Provide the (x, y) coordinate of the cell's center where the given text is located.  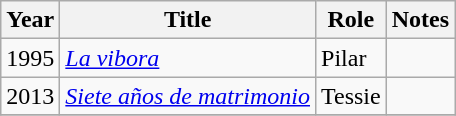
Year (30, 20)
2013 (30, 96)
Pilar (352, 58)
Tessie (352, 96)
Title (188, 20)
1995 (30, 58)
La vibora (188, 58)
Siete años de matrimonio (188, 96)
Role (352, 20)
Notes (420, 20)
